Output the (x, y) coordinate of the center of the cell containing the given text.  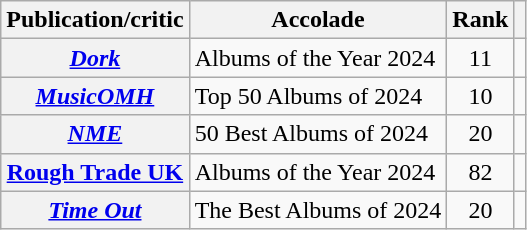
Rank (480, 20)
Time Out (95, 210)
Publication/critic (95, 20)
10 (480, 96)
Top 50 Albums of 2024 (318, 96)
NME (95, 134)
Accolade (318, 20)
82 (480, 172)
The Best Albums of 2024 (318, 210)
Rough Trade UK (95, 172)
Dork (95, 58)
MusicOMH (95, 96)
11 (480, 58)
50 Best Albums of 2024 (318, 134)
